Search for the cell housing the specified text and yield its [x, y] center coordinate. 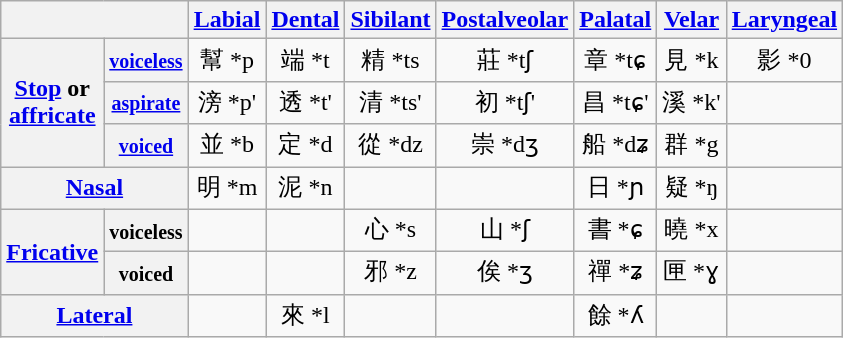
明 *m [227, 188]
匣 *ɣ [692, 274]
崇 *dʒ [505, 146]
Sibilant [390, 20]
禪 *ʑ [616, 274]
Velar [692, 20]
Stop oraffricate [52, 103]
Labial [227, 20]
並 *b [227, 146]
日 *ɲ [616, 188]
端 *t [306, 60]
透 *t' [306, 102]
來 *l [306, 316]
山 *ʃ [505, 230]
滂 *p' [227, 102]
從 *dz [390, 146]
Nasal [94, 188]
Dental [306, 20]
溪 *k' [692, 102]
莊 *tʃ [505, 60]
昌 *tɕ' [616, 102]
曉 *x [692, 230]
船 *dʑ [616, 146]
疑 *ŋ [692, 188]
Laryngeal [784, 20]
初 *tʃ' [505, 102]
書 *ɕ [616, 230]
邪 *z [390, 274]
心 *s [390, 230]
章 *tɕ [616, 60]
清 *ts' [390, 102]
Fricative [52, 252]
餘 *ʎ [616, 316]
精 *ts [390, 60]
泥 *n [306, 188]
Palatal [616, 20]
定 *d [306, 146]
Postalveolar [505, 20]
俟 *ʒ [505, 274]
群 *g [692, 146]
幫 *p [227, 60]
見 *k [692, 60]
aspirate [146, 102]
Lateral [94, 316]
影 *0 [784, 60]
